Return (X, Y) of the center of cell containing provided text 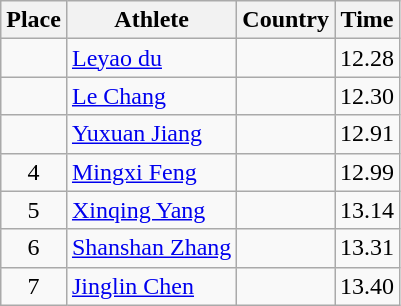
4 (34, 172)
5 (34, 210)
Xinqing Yang (151, 210)
Jinglin Chen (151, 286)
13.40 (368, 286)
Leyao du (151, 58)
6 (34, 248)
12.91 (368, 134)
Place (34, 20)
Yuxuan Jiang (151, 134)
12.28 (368, 58)
12.30 (368, 96)
Shanshan Zhang (151, 248)
12.99 (368, 172)
7 (34, 286)
13.31 (368, 248)
13.14 (368, 210)
Country (286, 20)
Mingxi Feng (151, 172)
Athlete (151, 20)
Le Chang (151, 96)
Time (368, 20)
